Determine the [X, Y] coordinate at the center of the cell enclosing the given text.  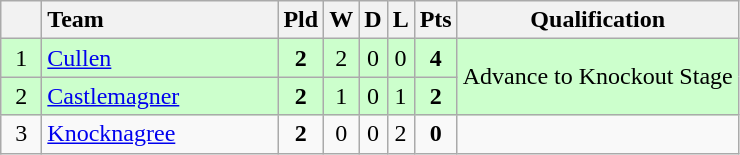
Advance to Knockout Stage [598, 77]
W [342, 20]
Qualification [598, 20]
Team [160, 20]
Pld [301, 20]
L [400, 20]
3 [22, 134]
Castlemagner [160, 96]
Cullen [160, 58]
Knocknagree [160, 134]
Pts [436, 20]
D [373, 20]
4 [436, 58]
